Return the [X, Y] coordinate for the center point of the cell that contains the specified text.  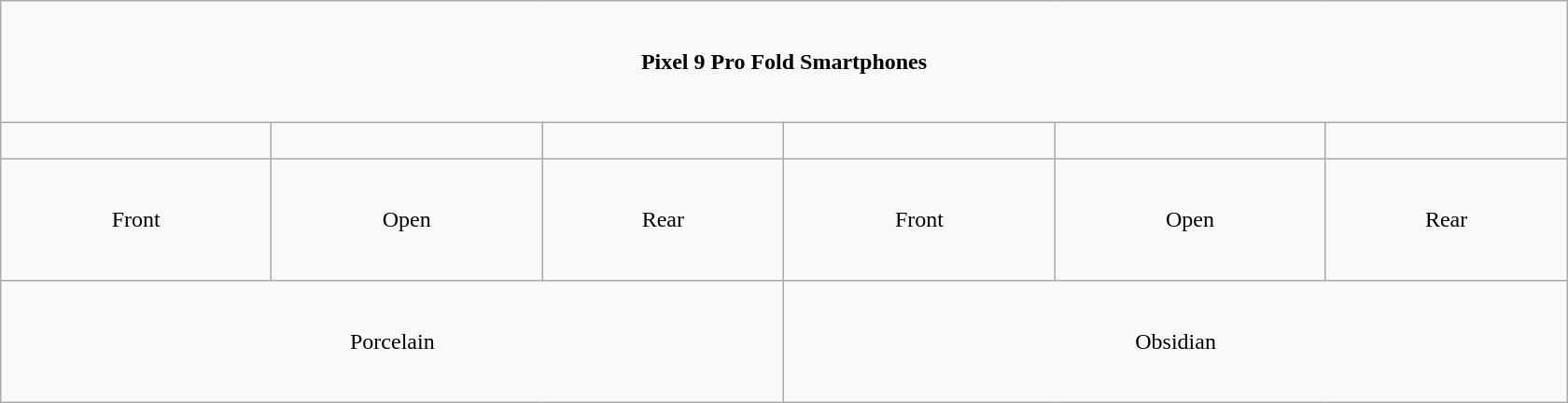
Porcelain [392, 341]
Obsidian [1176, 341]
Pixel 9 Pro Fold Smartphones [784, 62]
